Provide the (X, Y) coordinate of the cell's center where the given text is located.  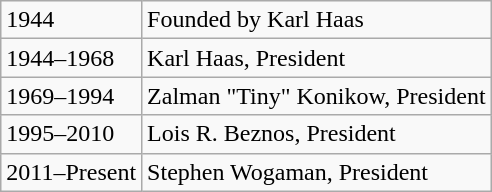
Lois R. Beznos, President (317, 134)
Stephen Wogaman, President (317, 172)
1944–1968 (72, 58)
Founded by Karl Haas (317, 20)
Karl Haas, President (317, 58)
1944 (72, 20)
1969–1994 (72, 96)
2011–Present (72, 172)
1995–2010 (72, 134)
Zalman "Tiny" Konikow, President (317, 96)
